Find where the given text appears and provide that cell's center as [x, y] coordinate. 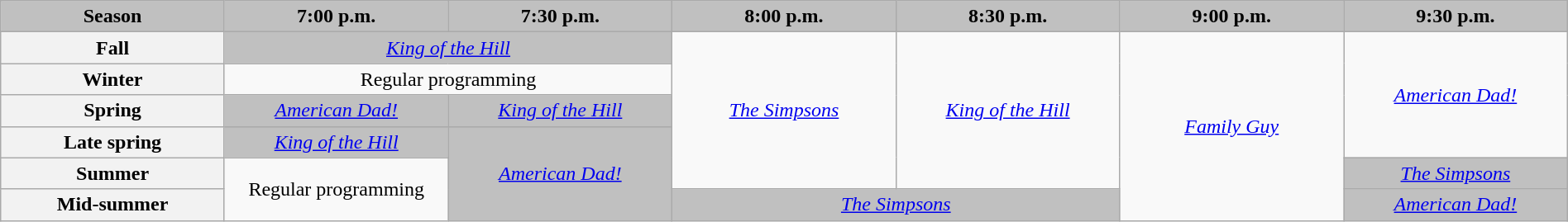
9:00 p.m. [1232, 17]
Spring [112, 111]
Summer [112, 173]
7:00 p.m. [336, 17]
Season [112, 17]
Family Guy [1232, 126]
Winter [112, 79]
9:30 p.m. [1456, 17]
8:30 p.m. [1007, 17]
Late spring [112, 142]
Fall [112, 48]
7:30 p.m. [561, 17]
8:00 p.m. [784, 17]
Mid-summer [112, 205]
